Return [X, Y] of the center of cell containing provided text 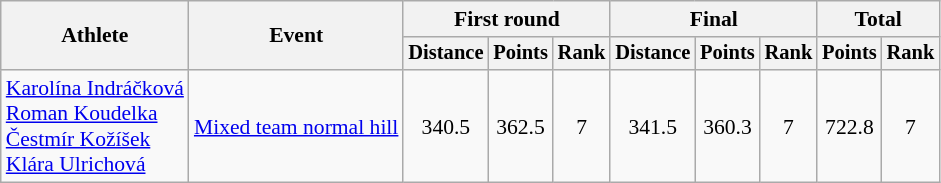
Mixed team normal hill [296, 126]
Final [714, 19]
Karolína IndráčkováRoman KoudelkaČestmír KožíšekKlára Ulrichová [95, 126]
340.5 [446, 126]
Athlete [95, 36]
362.5 [520, 126]
360.3 [727, 126]
722.8 [849, 126]
341.5 [652, 126]
First round [506, 19]
Total [878, 19]
Event [296, 36]
